For the text-containing cell, return its midpoint in (X, Y) coordinate format. 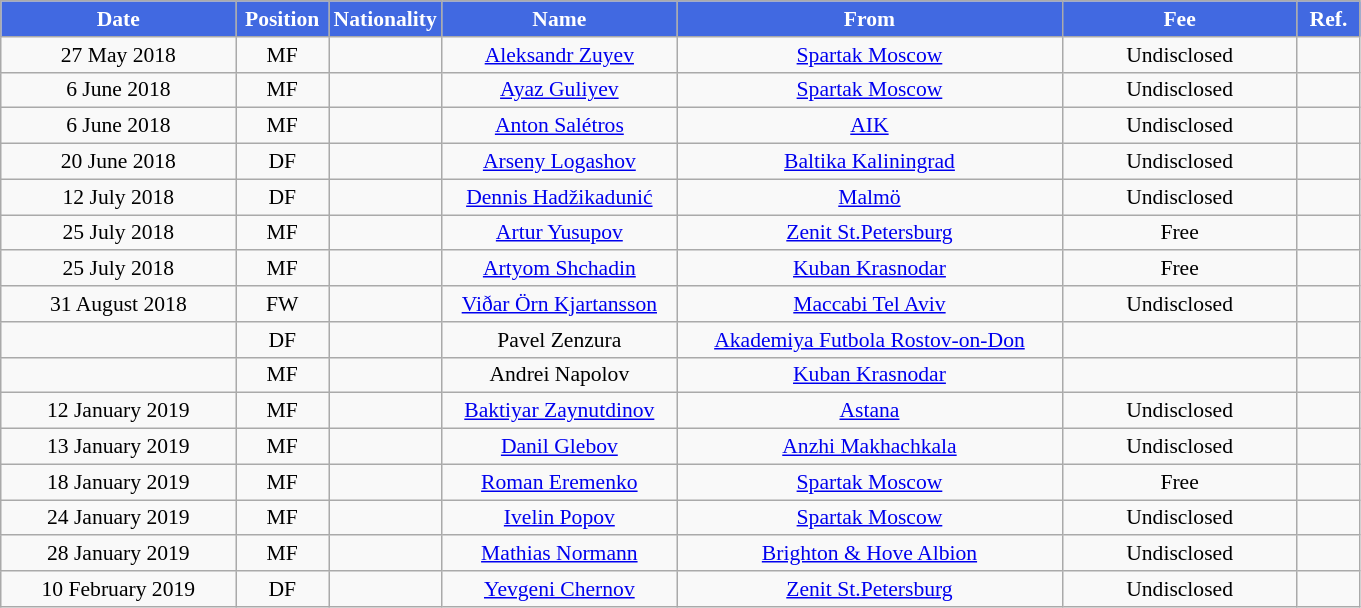
Ref. (1328, 19)
Arseny Logashov (560, 162)
Roman Eremenko (560, 482)
Malmö (870, 197)
Brighton & Hove Albion (870, 554)
12 July 2018 (118, 197)
Akademiya Futbola Rostov-on-Don (870, 340)
10 February 2019 (118, 589)
Fee (1180, 19)
Name (560, 19)
Dennis Hadžikadunić (560, 197)
Viðar Örn Kjartansson (560, 304)
Maccabi Tel Aviv (870, 304)
Astana (870, 411)
12 January 2019 (118, 411)
Yevgeni Chernov (560, 589)
Ivelin Popov (560, 518)
FW (282, 304)
20 June 2018 (118, 162)
18 January 2019 (118, 482)
Nationality (384, 19)
AIK (870, 126)
Pavel Zenzura (560, 340)
13 January 2019 (118, 447)
27 May 2018 (118, 55)
31 August 2018 (118, 304)
24 January 2019 (118, 518)
Mathias Normann (560, 554)
Danil Glebov (560, 447)
Artur Yusupov (560, 233)
Baktiyar Zaynutdinov (560, 411)
From (870, 19)
Andrei Napolov (560, 375)
Anton Salétros (560, 126)
Aleksandr Zuyev (560, 55)
Anzhi Makhachkala (870, 447)
Date (118, 19)
Position (282, 19)
Artyom Shchadin (560, 269)
Ayaz Guliyev (560, 90)
Baltika Kaliningrad (870, 162)
28 January 2019 (118, 554)
